Return [x, y] of the center of cell containing provided text 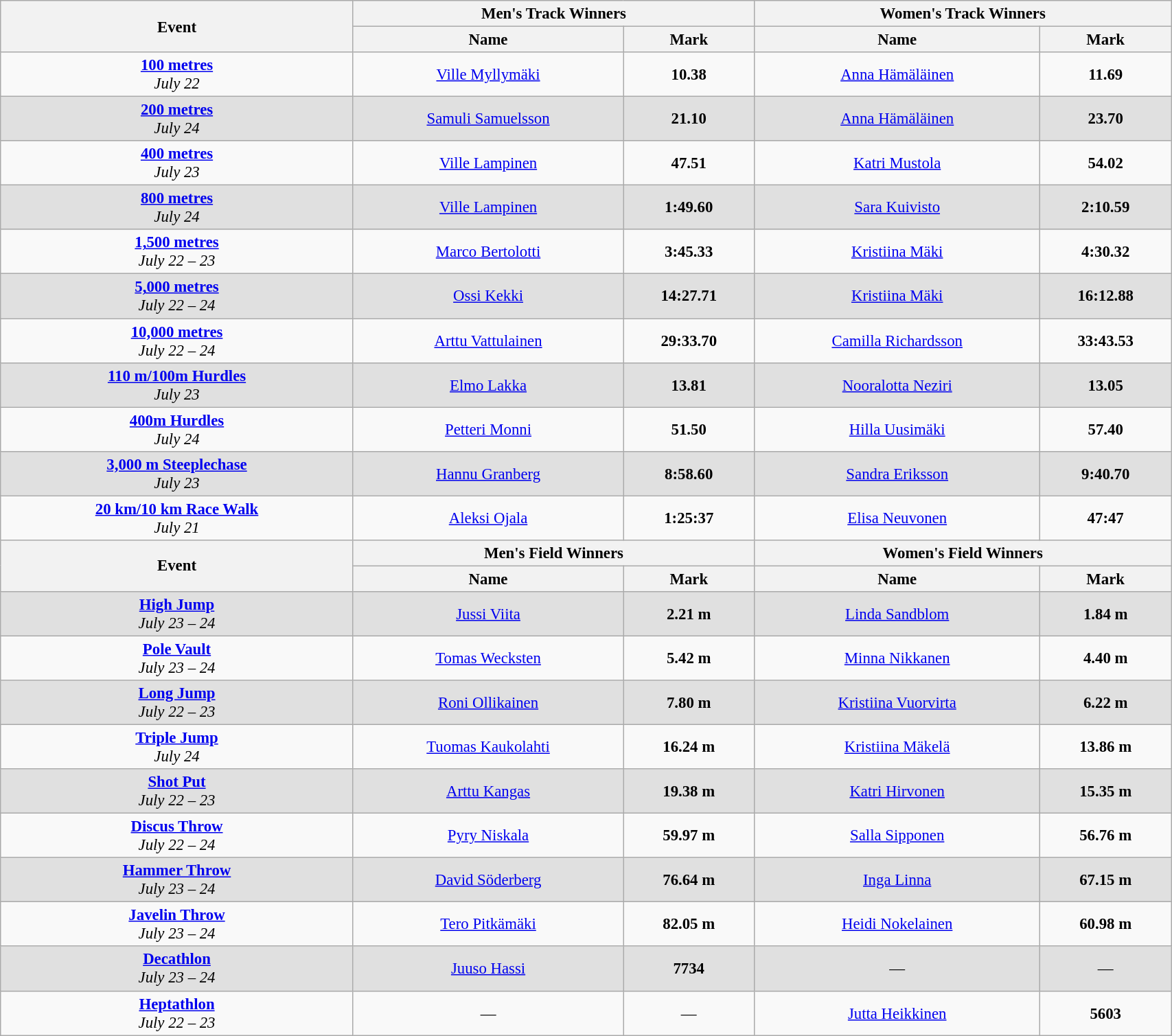
8:58.60 [689, 474]
29:33.70 [689, 341]
15.35 m [1105, 791]
13.86 m [1105, 747]
56.76 m [1105, 836]
1,500 metresJuly 22 – 23 [177, 251]
400m HurdlesJuly 24 [177, 430]
7.80 m [689, 703]
Pyry Niskala [487, 836]
Heidi Nokelainen [897, 924]
Petteri Monni [487, 430]
Jutta Heikkinen [897, 1013]
13.81 [689, 384]
Salla Sipponen [897, 836]
10.38 [689, 74]
Roni Ollikainen [487, 703]
51.50 [689, 430]
Ossi Kekki [487, 297]
47.51 [689, 163]
200 metresJuly 24 [177, 119]
Marco Bertolotti [487, 251]
Pole VaultJuly 23 – 24 [177, 658]
4.40 m [1105, 658]
Men's Field Winners [553, 553]
Elmo Lakka [487, 384]
David Söderberg [487, 880]
Minna Nikkanen [897, 658]
Tero Pitkämäki [487, 924]
Katri Hirvonen [897, 791]
Juuso Hassi [487, 969]
59.97 m [689, 836]
82.05 m [689, 924]
Linda Sandblom [897, 614]
Men's Track Winners [553, 14]
400 metresJuly 23 [177, 163]
1:49.60 [689, 207]
Camilla Richardsson [897, 341]
11.69 [1105, 74]
Arttu Vattulainen [487, 341]
1.84 m [1105, 614]
10,000 metresJuly 22 – 24 [177, 341]
Shot PutJuly 22 – 23 [177, 791]
Women's Field Winners [963, 553]
Javelin ThrowJuly 23 – 24 [177, 924]
5603 [1105, 1013]
Sara Kuivisto [897, 207]
Ville Myllymäki [487, 74]
Triple JumpJuly 24 [177, 747]
3:45.33 [689, 251]
Hilla Uusimäki [897, 430]
800 metresJuly 24 [177, 207]
23.70 [1105, 119]
16.24 m [689, 747]
67.15 m [1105, 880]
5,000 metresJuly 22 – 24 [177, 297]
13.05 [1105, 384]
Aleksi Ojala [487, 518]
Samuli Samuelsson [487, 119]
Jussi Viita [487, 614]
Tomas Wecksten [487, 658]
DecathlonJuly 23 – 24 [177, 969]
Hannu Granberg [487, 474]
Discus ThrowJuly 22 – 24 [177, 836]
57.40 [1105, 430]
1:25:37 [689, 518]
54.02 [1105, 163]
76.64 m [689, 880]
6.22 m [1105, 703]
2.21 m [689, 614]
HeptathlonJuly 22 – 23 [177, 1013]
Nooralotta Neziri [897, 384]
33:43.53 [1105, 341]
60.98 m [1105, 924]
19.38 m [689, 791]
Long JumpJuly 22 – 23 [177, 703]
Arttu Kangas [487, 791]
3,000 m SteeplechaseJuly 23 [177, 474]
Inga Linna [897, 880]
4:30.32 [1105, 251]
7734 [689, 969]
Tuomas Kaukolahti [487, 747]
Women's Track Winners [963, 14]
100 metresJuly 22 [177, 74]
20 km/10 km Race WalkJuly 21 [177, 518]
Kristiina Vuorvirta [897, 703]
110 m/100m HurdlesJuly 23 [177, 384]
Hammer ThrowJuly 23 – 24 [177, 880]
High JumpJuly 23 – 24 [177, 614]
21.10 [689, 119]
Kristiina Mäkelä [897, 747]
16:12.88 [1105, 297]
5.42 m [689, 658]
Katri Mustola [897, 163]
14:27.71 [689, 297]
Sandra Eriksson [897, 474]
Elisa Neuvonen [897, 518]
47:47 [1105, 518]
2:10.59 [1105, 207]
9:40.70 [1105, 474]
